Find where the given text appears and provide that cell's center as [x, y] coordinate. 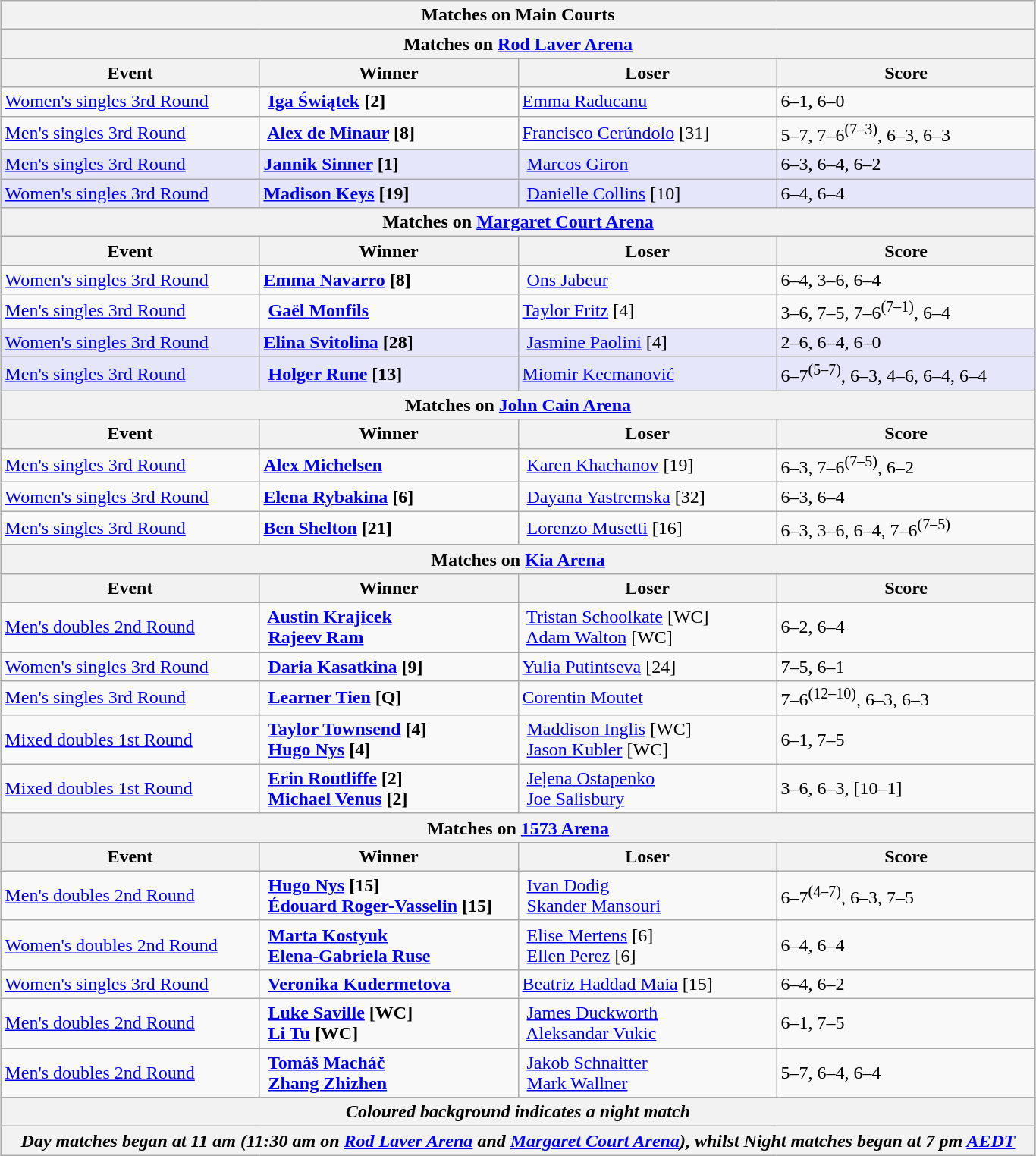
Jasmine Paolini [4] [648, 342]
3–6, 6–3, [10–1] [906, 789]
Corentin Moutet [648, 698]
6–4, 6–2 [906, 985]
2–6, 6–4, 6–0 [906, 342]
Maddison Inglis [WC] Jason Kubler [WC] [648, 739]
Daria Kasatkina [9] [388, 667]
Jannik Sinner [1] [388, 165]
5–7, 6–4, 6–4 [906, 1073]
Lorenzo Musetti [16] [648, 528]
Day matches began at 11 am (11:30 am on Rod Laver Arena and Margaret Court Arena), whilst Night matches began at 7 pm AEDT [518, 1141]
Matches on Rod Laver Arena [518, 44]
Matches on Kia Arena [518, 559]
Ons Jabeur [648, 280]
6–3, 6–4 [906, 497]
6–3, 3–6, 6–4, 7–6(7–5) [906, 528]
Miomir Kecmanović [648, 373]
Ivan Dodig Skander Mansouri [648, 895]
Beatriz Haddad Maia [15] [648, 985]
Taylor Fritz [4] [648, 311]
6–4, 3–6, 6–4 [906, 280]
Veronika Kudermetova [388, 985]
Danielle Collins [10] [648, 193]
5–7, 7–6(7–3), 6–3, 6–3 [906, 134]
7–6(12–10), 6–3, 6–3 [906, 698]
Emma Navarro [8] [388, 280]
Matches on Main Courts [518, 15]
6–7(4–7), 6–3, 7–5 [906, 895]
James Duckworth Aleksandar Vukic [648, 1024]
Elina Svitolina [28] [388, 342]
3–6, 7–5, 7–6(7–1), 6–4 [906, 311]
6–1, 6–0 [906, 102]
Erin Routliffe [2] Michael Venus [2] [388, 789]
Matches on Margaret Court Arena [518, 222]
Tomáš Macháč Zhang Zhizhen [388, 1073]
Elena Rybakina [6] [388, 497]
Alex de Minaur [8] [388, 134]
Tristan Schoolkate [WC] Adam Walton [WC] [648, 627]
7–5, 6–1 [906, 667]
Hugo Nys [15] Édouard Roger-Vasselin [15] [388, 895]
Emma Raducanu [648, 102]
Elise Mertens [6] Ellen Perez [6] [648, 945]
Learner Tien [Q] [388, 698]
Alex Michelsen [388, 466]
Madison Keys [19] [388, 193]
Dayana Yastremska [32] [648, 497]
Marta Kostyuk Elena-Gabriela Ruse [388, 945]
6–2, 6–4 [906, 627]
Karen Khachanov [19] [648, 466]
Matches on John Cain Arena [518, 405]
Matches on 1573 Arena [518, 828]
Gaël Monfils [388, 311]
6–3, 6–4, 6–2 [906, 165]
Coloured background indicates a night match [518, 1112]
Yulia Putintseva [24] [648, 667]
Austin Krajicek Rajeev Ram [388, 627]
Francisco Cerúndolo [31] [648, 134]
Marcos Giron [648, 165]
Taylor Townsend [4] Hugo Nys [4] [388, 739]
Women's doubles 2nd Round [130, 945]
6–3, 7–6(7–5), 6–2 [906, 466]
Ben Shelton [21] [388, 528]
Jakob Schnaitter Mark Wallner [648, 1073]
Luke Saville [WC] Li Tu [WC] [388, 1024]
6–7(5–7), 6–3, 4–6, 6–4, 6–4 [906, 373]
Jeļena Ostapenko Joe Salisbury [648, 789]
Holger Rune [13] [388, 373]
Iga Świątek [2] [388, 102]
